Output the [X, Y] coordinate of the center of the cell containing the given text.  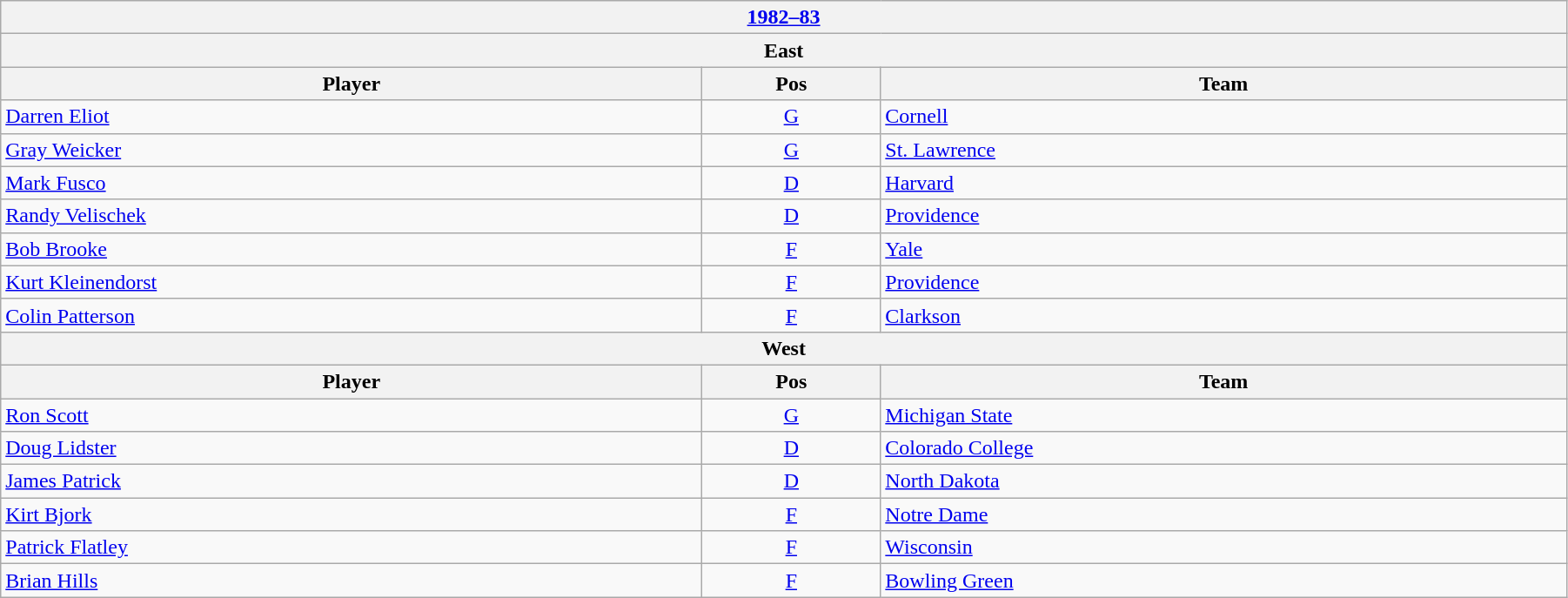
East [784, 50]
Brian Hills [352, 581]
Randy Velischek [352, 216]
Michigan State [1223, 415]
West [784, 348]
1982–83 [784, 17]
Colorado College [1223, 448]
St. Lawrence [1223, 150]
Darren Eliot [352, 117]
Kirt Bjork [352, 514]
Ron Scott [352, 415]
North Dakota [1223, 481]
Harvard [1223, 183]
Bob Brooke [352, 249]
Colin Patterson [352, 315]
Kurt Kleinendorst [352, 282]
Wisconsin [1223, 548]
Bowling Green [1223, 581]
Yale [1223, 249]
Notre Dame [1223, 514]
Clarkson [1223, 315]
Patrick Flatley [352, 548]
Doug Lidster [352, 448]
Mark Fusco [352, 183]
Cornell [1223, 117]
Gray Weicker [352, 150]
James Patrick [352, 481]
